Identify which cell holds the provided text, then report its [x, y] central coordinate. 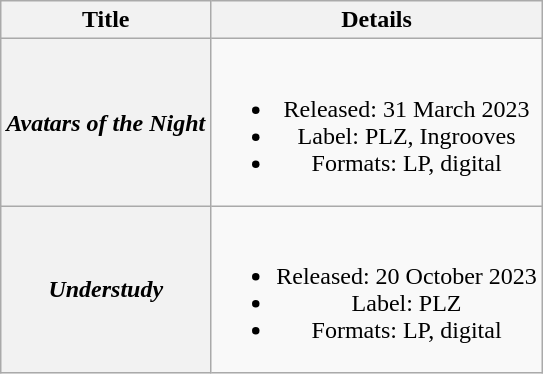
Title [106, 20]
Released: 20 October 2023Label: PLZFormats: LP, digital [377, 290]
Details [377, 20]
Understudy [106, 290]
Avatars of the Night [106, 122]
Released: 31 March 2023Label: PLZ, IngroovesFormats: LP, digital [377, 122]
